Capture the cell that displays the provided text and extract its [X, Y] central coordinate. 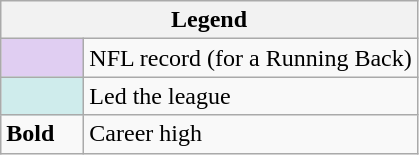
NFL record (for a Running Back) [250, 58]
Bold [42, 134]
Led the league [250, 96]
Legend [209, 20]
Career high [250, 134]
